From the cell containing the given text, extract its center point as [X, Y] coordinate. 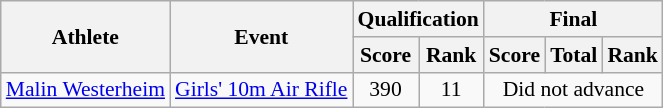
Event [262, 36]
Qualification [418, 19]
390 [386, 90]
Girls' 10m Air Rifle [262, 90]
Malin Westerheim [86, 90]
Athlete [86, 36]
Did not advance [574, 90]
Total [574, 55]
Final [574, 19]
11 [452, 90]
